Provide the (X, Y) coordinate of the cell's center where the given text is located.  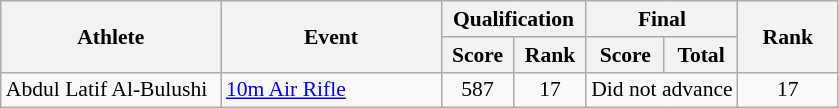
Athlete (111, 36)
Total (700, 55)
Qualification (514, 19)
Final (662, 19)
587 (478, 90)
Event (331, 36)
Did not advance (662, 90)
10m Air Rifle (331, 90)
Abdul Latif Al-Bulushi (111, 90)
